Scan for the cell matching the given text and deliver its (X, Y) coordinate at center. 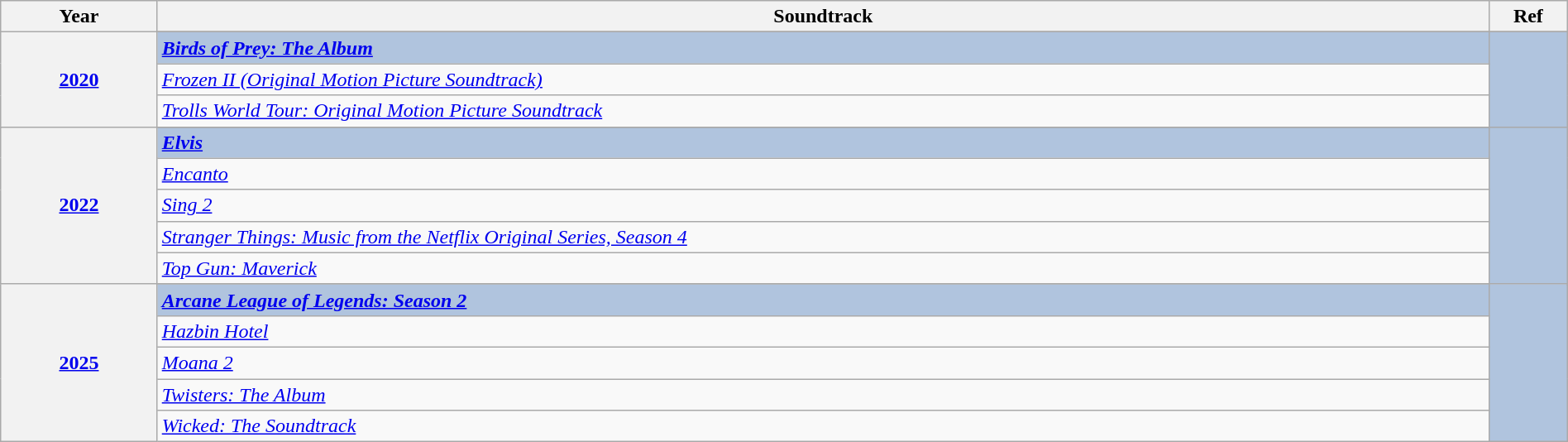
Wicked: The Soundtrack (823, 426)
Arcane League of Legends: Season 2 (823, 300)
Frozen II (Original Motion Picture Soundtrack) (823, 79)
Trolls World Tour: Original Motion Picture Soundtrack (823, 111)
Ref (1528, 17)
Soundtrack (823, 17)
Birds of Prey: The Album (823, 48)
Stranger Things: Music from the Netflix Original Series, Season 4 (823, 237)
Encanto (823, 174)
Twisters: The Album (823, 395)
Sing 2 (823, 205)
Top Gun: Maverick (823, 268)
2022 (79, 205)
2025 (79, 363)
Moana 2 (823, 363)
Year (79, 17)
Hazbin Hotel (823, 331)
Elvis (823, 142)
2020 (79, 79)
